Capture the cell that displays the provided text and extract its [X, Y] central coordinate. 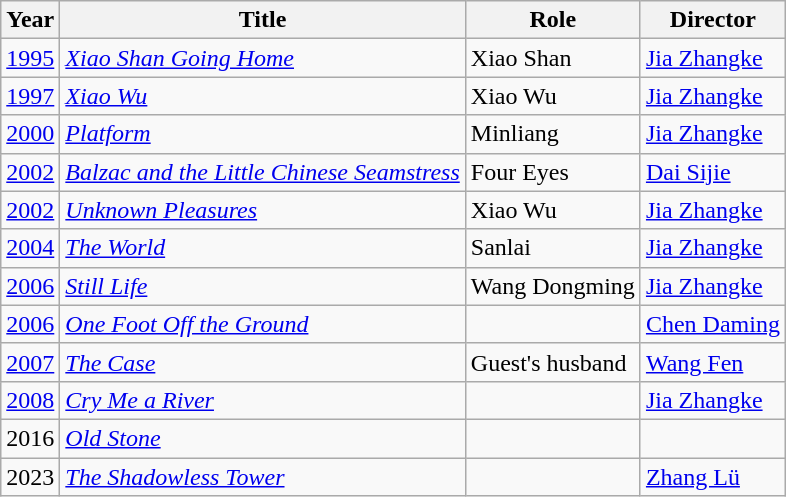
Xiao Shan [552, 58]
One Foot Off the Ground [262, 324]
2023 [30, 477]
Old Stone [262, 438]
2004 [30, 248]
2008 [30, 400]
Wang Dongming [552, 286]
2000 [30, 134]
2007 [30, 362]
Cry Me a River [262, 400]
Platform [262, 134]
Guest's husband [552, 362]
Minliang [552, 134]
Unknown Pleasures [262, 210]
Xiao Shan Going Home [262, 58]
Wang Fen [712, 362]
1995 [30, 58]
Title [262, 20]
2016 [30, 438]
The Case [262, 362]
Still Life [262, 286]
Year [30, 20]
The Shadowless Tower [262, 477]
Sanlai [552, 248]
Director [712, 20]
Chen Daming [712, 324]
1997 [30, 96]
Four Eyes [552, 172]
Zhang Lü [712, 477]
The World [262, 248]
Dai Sijie [712, 172]
Balzac and the Little Chinese Seamstress [262, 172]
Role [552, 20]
